Locate the cell with the specified text and output its [x, y] center coordinate. 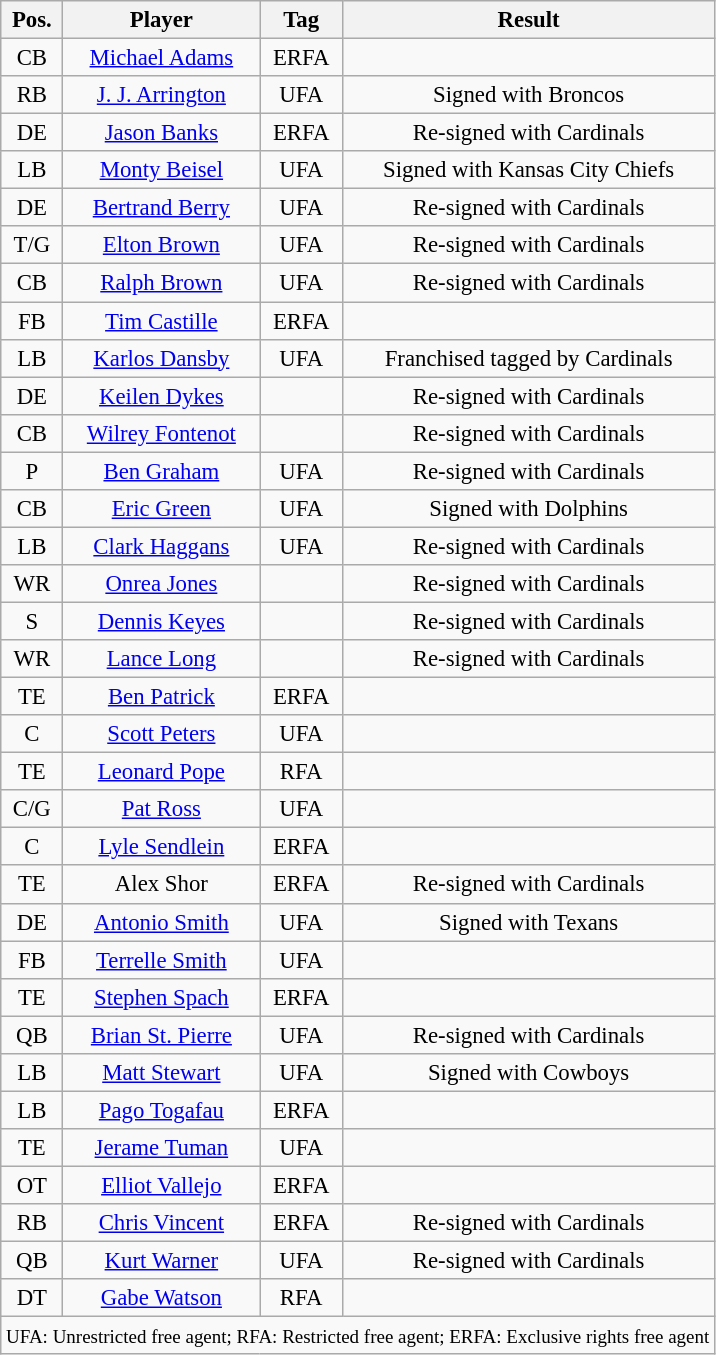
Tim Castille [162, 321]
Brian St. Pierre [162, 1035]
OT [32, 1185]
Elton Brown [162, 245]
Stephen Spach [162, 997]
Player [162, 20]
Keilen Dykes [162, 396]
Kurt Warner [162, 1261]
Ralph Brown [162, 283]
Monty Beisel [162, 170]
J. J. Arrington [162, 95]
C/G [32, 809]
Scott Peters [162, 734]
Terrelle Smith [162, 960]
Michael Adams [162, 58]
Pos. [32, 20]
Ben Graham [162, 471]
Matt Stewart [162, 1073]
Dennis Keyes [162, 621]
Franchised tagged by Cardinals [529, 358]
T/G [32, 245]
Pat Ross [162, 809]
Onrea Jones [162, 584]
P [32, 471]
Signed with Kansas City Chiefs [529, 170]
Leonard Pope [162, 772]
Signed with Texans [529, 922]
Wilrey Fontenot [162, 433]
DT [32, 1298]
Signed with Dolphins [529, 509]
S [32, 621]
Tag [302, 20]
Elliot Vallejo [162, 1185]
Lyle Sendlein [162, 847]
Signed with Broncos [529, 95]
Bertrand Berry [162, 208]
Karlos Dansby [162, 358]
Pago Togafau [162, 1110]
UFA: Unrestricted free agent; RFA: Restricted free agent; ERFA: Exclusive rights free agent [358, 1336]
Chris Vincent [162, 1223]
Gabe Watson [162, 1298]
Ben Patrick [162, 697]
Signed with Cowboys [529, 1073]
Eric Green [162, 509]
Clark Haggans [162, 546]
Jason Banks [162, 133]
Result [529, 20]
Lance Long [162, 659]
Jerame Tuman [162, 1148]
Antonio Smith [162, 922]
Alex Shor [162, 885]
